Extract the [x, y] coordinate from the center of the cell holding the provided text.  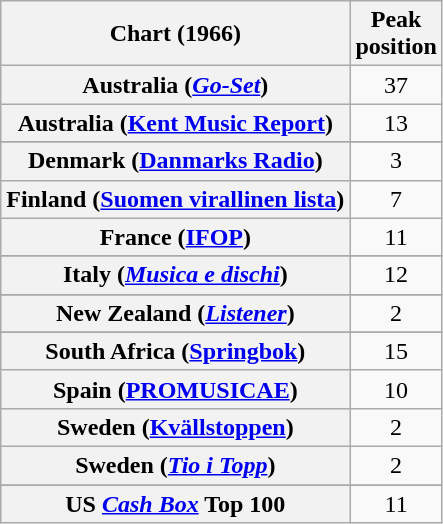
7 [396, 199]
Australia (Kent Music Report) [176, 123]
New Zealand (Listener) [176, 313]
Sweden (Kvällstoppen) [176, 427]
Spain (PROMUSICAE) [176, 389]
13 [396, 123]
37 [396, 85]
South Africa (Springbok) [176, 351]
10 [396, 389]
France (IFOP) [176, 237]
Denmark (Danmarks Radio) [176, 161]
US Cash Box Top 100 [176, 503]
Finland (Suomen virallinen lista) [176, 199]
3 [396, 161]
Chart (1966) [176, 34]
12 [396, 275]
Peakposition [396, 34]
Italy (Musica e dischi) [176, 275]
15 [396, 351]
Australia (Go-Set) [176, 85]
Sweden (Tio i Topp) [176, 465]
